Find where the given text appears and provide that cell's center as [x, y] coordinate. 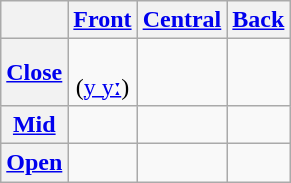
Front [102, 20]
Close [34, 72]
Central [182, 20]
Mid [34, 124]
(y yː) [102, 72]
Back [258, 20]
Open [34, 162]
